Return the [X, Y] coordinate for the center point of the cell that contains the specified text.  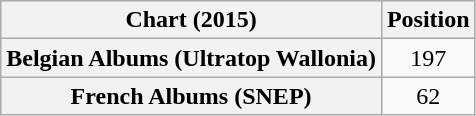
Belgian Albums (Ultratop Wallonia) [192, 58]
Chart (2015) [192, 20]
62 [428, 96]
French Albums (SNEP) [192, 96]
Position [428, 20]
197 [428, 58]
